Identify which cell holds the provided text, then report its (x, y) central coordinate. 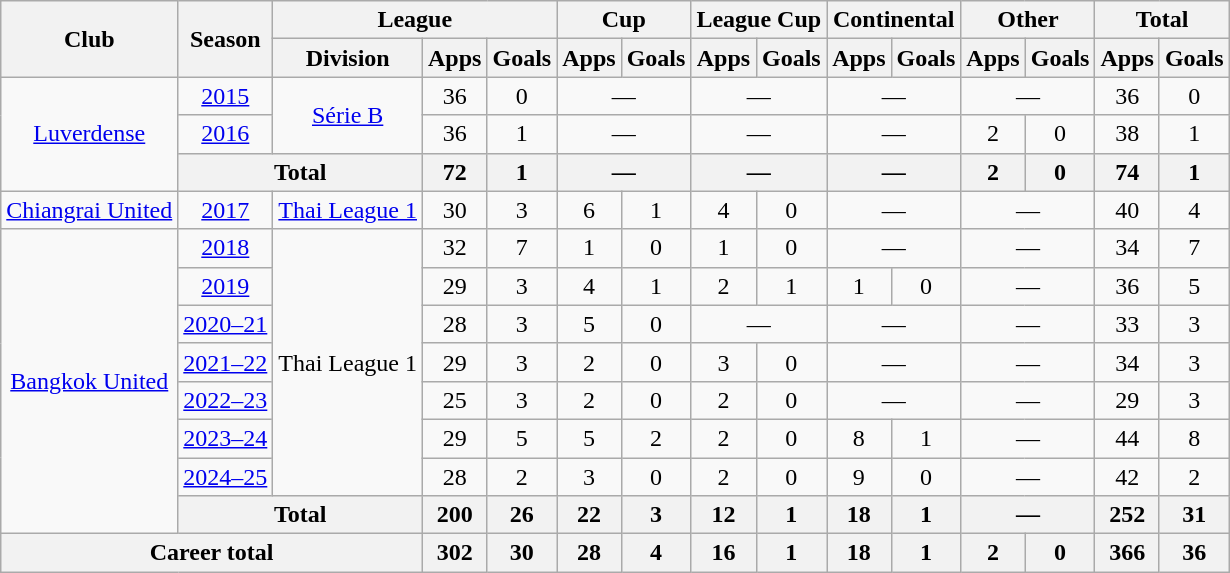
Continental (894, 20)
2022–23 (226, 400)
42 (1127, 477)
2024–25 (226, 477)
2016 (226, 134)
2020–21 (226, 324)
2019 (226, 286)
74 (1127, 172)
2023–24 (226, 438)
Division (348, 58)
Luverdense (90, 134)
38 (1127, 134)
League (415, 20)
2018 (226, 248)
32 (455, 248)
40 (1127, 210)
Other (1028, 20)
12 (724, 515)
22 (589, 515)
2017 (226, 210)
Bangkok United (90, 381)
366 (1127, 553)
200 (455, 515)
25 (455, 400)
9 (859, 477)
2021–22 (226, 362)
26 (522, 515)
2015 (226, 96)
16 (724, 553)
Cup (624, 20)
302 (455, 553)
33 (1127, 324)
44 (1127, 438)
6 (589, 210)
Career total (212, 553)
72 (455, 172)
31 (1194, 515)
Série B (348, 115)
252 (1127, 515)
Chiangrai United (90, 210)
Season (226, 39)
Club (90, 39)
League Cup (759, 20)
